Determine the [x, y] coordinate at the center of the cell enclosing the given text.  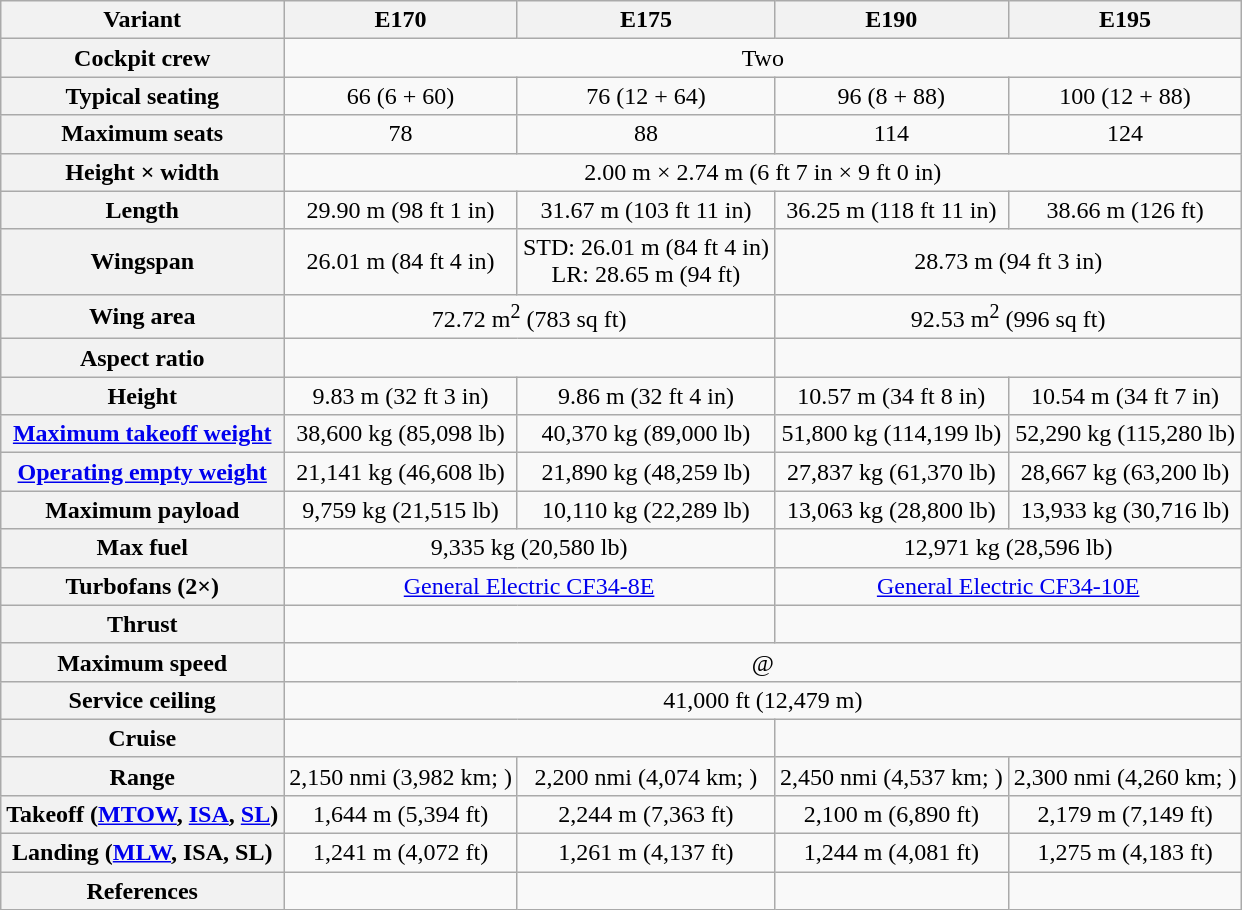
21,890 kg (48,259 lb) [646, 472]
36.25 m (118 ft 11 in) [891, 210]
100 (12 + 88) [1125, 96]
Cruise [142, 738]
STD: 26.01 m (84 ft 4 in)LR: 28.65 m (94 ft) [646, 262]
9,759 kg (21,515 lb) [401, 510]
88 [646, 134]
Length [142, 210]
Maximum seats [142, 134]
E170 [401, 20]
2,150 nmi (3,982 km; ) [401, 776]
2.00 m × 2.74 m (6 ft 7 in × 9 ft 0 in) [763, 172]
Landing (MLW, ISA, SL) [142, 853]
2,450 nmi (4,537 km; ) [891, 776]
General Electric CF34-10E [1008, 586]
Height [142, 396]
Typical seating [142, 96]
9,335 kg (20,580 lb) [530, 548]
66 (6 + 60) [401, 96]
38.66 m (126 ft) [1125, 210]
Maximum takeoff weight [142, 434]
124 [1125, 134]
E175 [646, 20]
28.73 m (94 ft 3 in) [1008, 262]
1,261 m (4,137 ft) [646, 853]
29.90 m (98 ft 1 in) [401, 210]
12,971 kg (28,596 lb) [1008, 548]
38,600 kg (85,098 lb) [401, 434]
Range [142, 776]
10,110 kg (22,289 lb) [646, 510]
@ [763, 662]
41,000 ft (12,479 m) [763, 700]
Max fuel [142, 548]
General Electric CF34-8E [530, 586]
92.53 m2 (996 sq ft) [1008, 316]
References [142, 891]
2,300 nmi (4,260 km; ) [1125, 776]
40,370 kg (89,000 lb) [646, 434]
78 [401, 134]
31.67 m (103 ft 11 in) [646, 210]
Service ceiling [142, 700]
Aspect ratio [142, 358]
51,800 kg (114,199 lb) [891, 434]
Takeoff (MTOW, ISA, SL) [142, 814]
26.01 m (84 ft 4 in) [401, 262]
Cockpit crew [142, 58]
9.86 m (32 ft 4 in) [646, 396]
2,100 m (6,890 ft) [891, 814]
96 (8 + 88) [891, 96]
9.83 m (32 ft 3 in) [401, 396]
E190 [891, 20]
Turbofans (2×) [142, 586]
114 [891, 134]
Wingspan [142, 262]
28,667 kg (63,200 lb) [1125, 472]
2,179 m (7,149 ft) [1125, 814]
Operating empty weight [142, 472]
72.72 m2 (783 sq ft) [530, 316]
1,275 m (4,183 ft) [1125, 853]
Maximum payload [142, 510]
13,063 kg (28,800 lb) [891, 510]
Thrust [142, 624]
52,290 kg (115,280 lb) [1125, 434]
2,200 nmi (4,074 km; ) [646, 776]
1,644 m (5,394 ft) [401, 814]
Wing area [142, 316]
13,933 kg (30,716 lb) [1125, 510]
21,141 kg (46,608 lb) [401, 472]
Variant [142, 20]
Two [763, 58]
27,837 kg (61,370 lb) [891, 472]
Maximum speed [142, 662]
76 (12 + 64) [646, 96]
10.57 m (34 ft 8 in) [891, 396]
1,244 m (4,081 ft) [891, 853]
E195 [1125, 20]
Height × width [142, 172]
10.54 m (34 ft 7 in) [1125, 396]
1,241 m (4,072 ft) [401, 853]
2,244 m (7,363 ft) [646, 814]
